Detect which cell encompasses the target text, then output its [x, y] center coordinate. 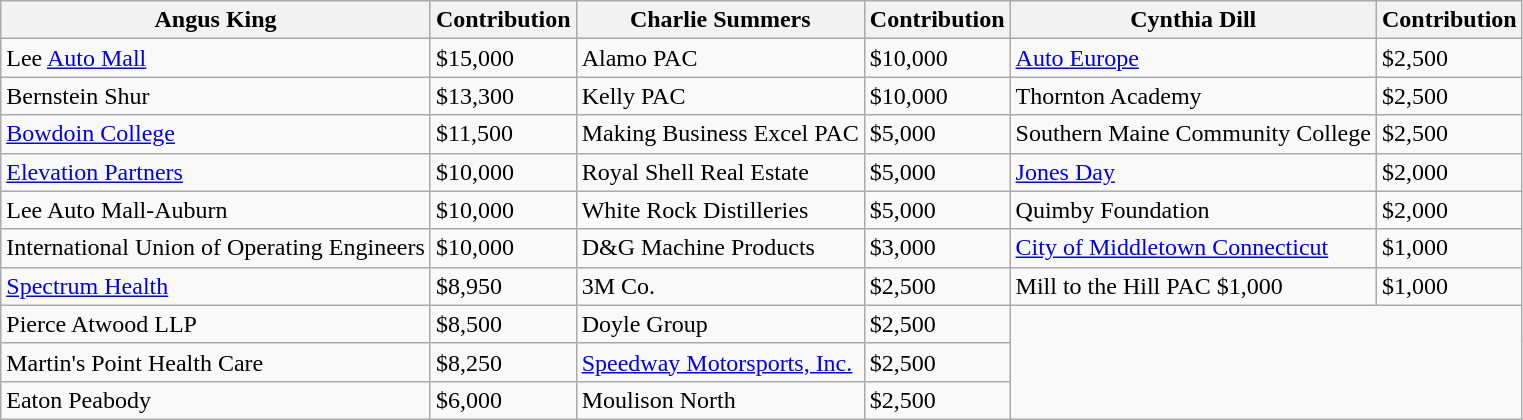
$3,000 [937, 248]
Lee Auto Mall-Auburn [216, 210]
$15,000 [503, 58]
Southern Maine Community College [1193, 134]
City of Middletown Connecticut [1193, 248]
Bernstein Shur [216, 96]
Elevation Partners [216, 172]
Speedway Motorsports, Inc. [720, 362]
Doyle Group [720, 324]
Lee Auto Mall [216, 58]
White Rock Distilleries [720, 210]
$6,000 [503, 400]
$8,250 [503, 362]
Thornton Academy [1193, 96]
Quimby Foundation [1193, 210]
Jones Day [1193, 172]
Charlie Summers [720, 20]
Angus King [216, 20]
Royal Shell Real Estate [720, 172]
$8,500 [503, 324]
Martin's Point Health Care [216, 362]
Cynthia Dill [1193, 20]
Eaton Peabody [216, 400]
Bowdoin College [216, 134]
Making Business Excel PAC [720, 134]
Auto Europe [1193, 58]
Kelly PAC [720, 96]
$13,300 [503, 96]
Pierce Atwood LLP [216, 324]
Alamo PAC [720, 58]
$8,950 [503, 286]
Spectrum Health [216, 286]
$11,500 [503, 134]
Moulison North [720, 400]
Mill to the Hill PAC $1,000 [1193, 286]
International Union of Operating Engineers [216, 248]
3M Co. [720, 286]
D&G Machine Products [720, 248]
